Search for the cell housing the specified text and yield its (x, y) center coordinate. 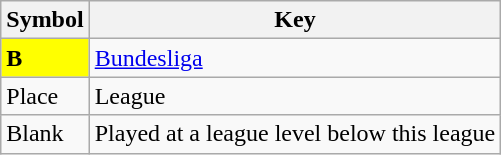
Place (45, 96)
Key (295, 20)
League (295, 96)
Played at a league level below this league (295, 134)
B (45, 58)
Blank (45, 134)
Bundesliga (295, 58)
Symbol (45, 20)
